Return (X, Y) of the center of cell containing provided text 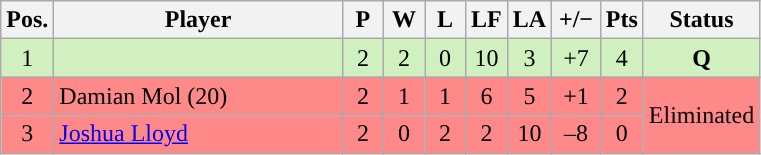
4 (622, 58)
L (444, 20)
+1 (576, 96)
+/− (576, 20)
+7 (576, 58)
Damian Mol (20) (198, 96)
Q (701, 58)
Status (701, 20)
LF (487, 20)
P (362, 20)
W (404, 20)
5 (529, 96)
Player (198, 20)
Eliminated (701, 115)
Joshua Lloyd (198, 134)
–8 (576, 134)
Pts (622, 20)
Pos. (28, 20)
6 (487, 96)
LA (529, 20)
